From the cell containing the given text, extract its center point as [x, y] coordinate. 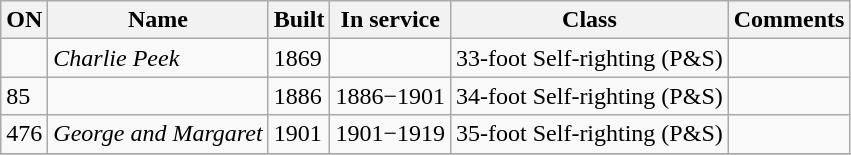
85 [24, 96]
1886−1901 [390, 96]
Built [299, 20]
1886 [299, 96]
33-foot Self-righting (P&S) [590, 58]
Name [158, 20]
34-foot Self-righting (P&S) [590, 96]
George and Margaret [158, 134]
ON [24, 20]
Comments [789, 20]
476 [24, 134]
35-foot Self-righting (P&S) [590, 134]
1869 [299, 58]
Class [590, 20]
1901 [299, 134]
Charlie Peek [158, 58]
In service [390, 20]
1901−1919 [390, 134]
